Determine the (x, y) coordinate at the center of the cell enclosing the given text.  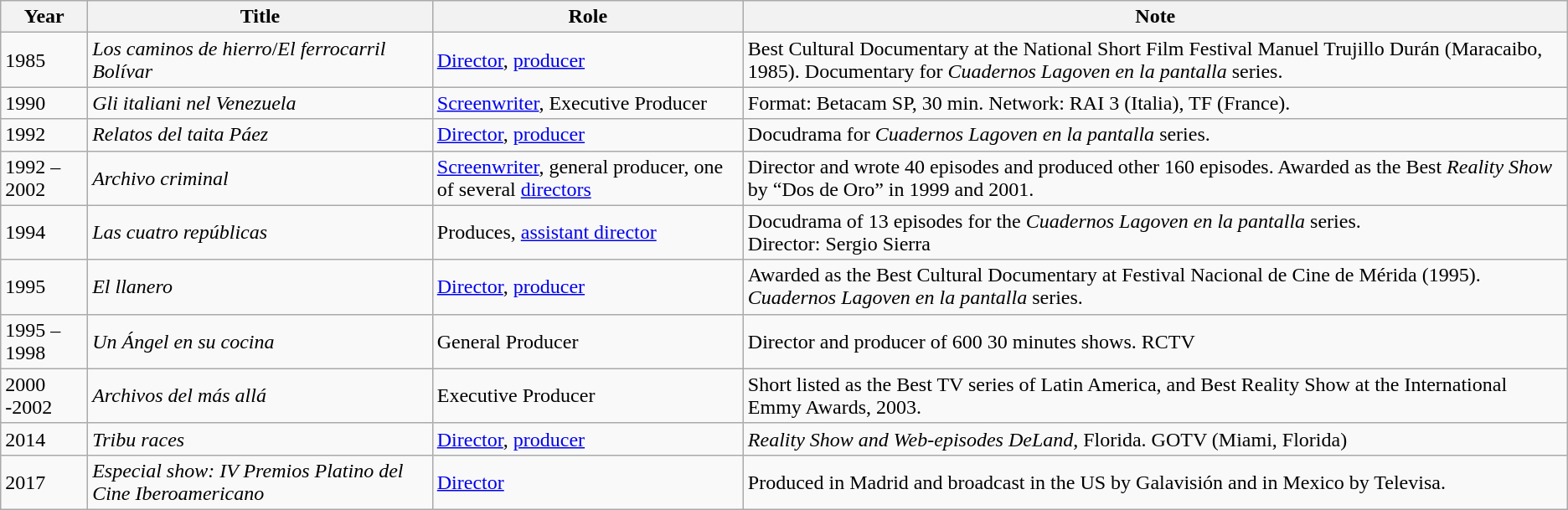
1985 (44, 60)
Year (44, 17)
Relatos del taita Páez (260, 135)
Reality Show and Web-episodes DeLand, Florida. GOTV (Miami, Florida) (1155, 439)
Docudrama of 13 episodes for the Cuadernos Lagoven en la pantalla series.Director: Sergio Sierra (1155, 233)
1995 (44, 286)
Gli italiani nel Venezuela (260, 103)
Executive Producer (588, 395)
Produced in Madrid and broadcast in the US by Galavisión and in Mexico by Televisa. (1155, 482)
Note (1155, 17)
Director and wrote 40 episodes and produced other 160 episodes. Awarded as the Best Reality Show by “Dos de Oro” in 1999 and 2001. (1155, 178)
Un Ángel en su cocina (260, 342)
Screenwriter, Executive Producer (588, 103)
Screenwriter, general producer, one of several directors (588, 178)
1992 (44, 135)
El llanero (260, 286)
General Producer (588, 342)
Docudrama for Cuadernos Lagoven en la pantalla series. (1155, 135)
1992 – 2002 (44, 178)
Tribu races (260, 439)
2000 -2002 (44, 395)
Archivo criminal (260, 178)
Especial show: IV Premios Platino del Cine Iberoamericano (260, 482)
Director and producer of 600 30 minutes shows. RCTV (1155, 342)
Produces, assistant director (588, 233)
1990 (44, 103)
2017 (44, 482)
Role (588, 17)
Awarded as the Best Cultural Documentary at Festival Nacional de Cine de Mérida (1995). Cuadernos Lagoven en la pantalla series. (1155, 286)
1994 (44, 233)
Short listed as the Best TV series of Latin America, and Best Reality Show at the International Emmy Awards, 2003. (1155, 395)
2014 (44, 439)
Las cuatro repúblicas (260, 233)
Archivos del más allá (260, 395)
Director (588, 482)
Format: Betacam SP, 30 min. Network: RAI 3 (Italia), TF (France). (1155, 103)
Title (260, 17)
1995 – 1998 (44, 342)
Los caminos de hierro/El ferrocarril Bolívar (260, 60)
